Capture the cell that displays the provided text and extract its [x, y] central coordinate. 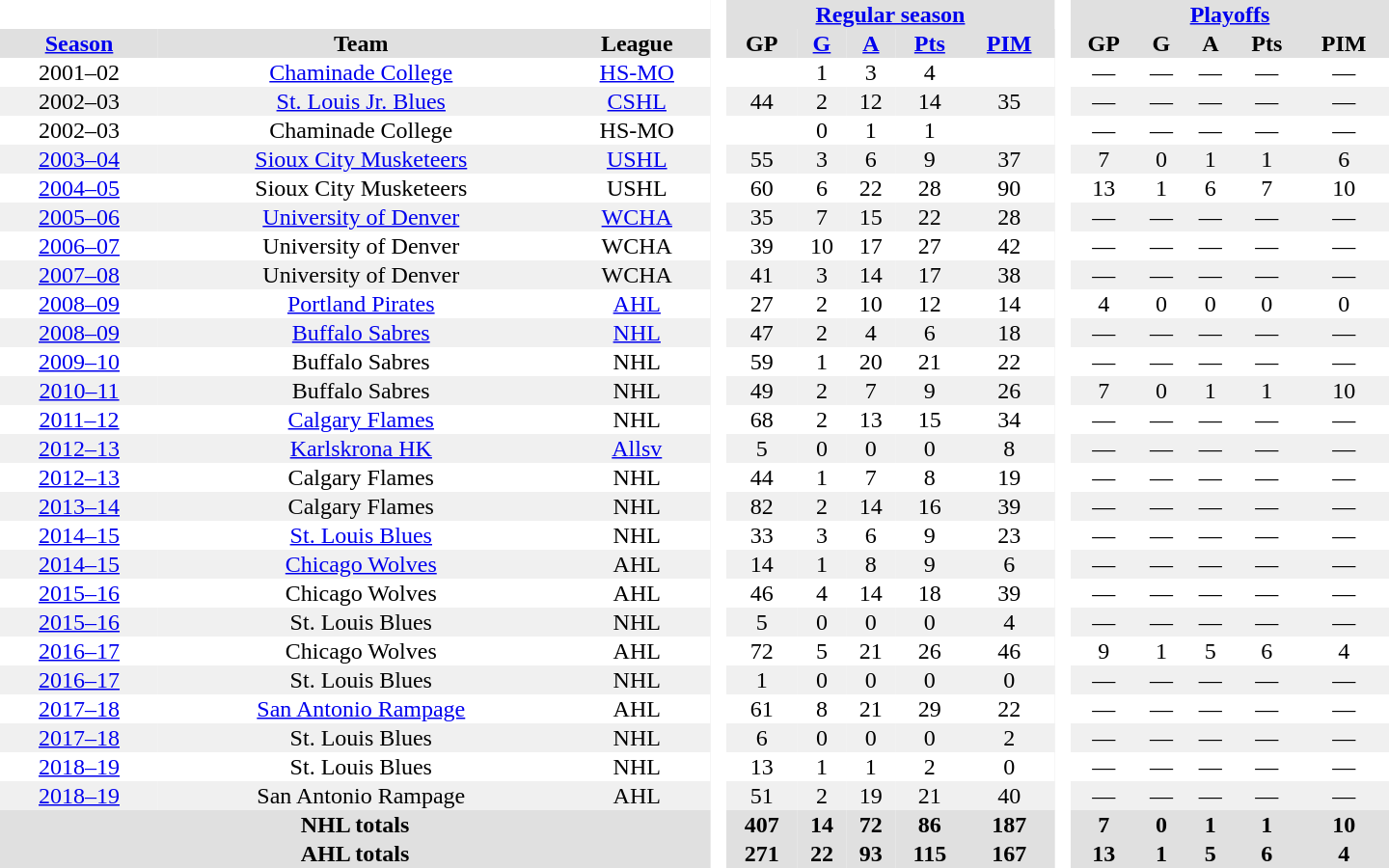
51 [762, 796]
2005–06 [79, 217]
Team [361, 43]
82 [762, 506]
90 [1009, 188]
Karlskrona HK [361, 448]
38 [1009, 275]
60 [762, 188]
St. Louis Jr. Blues [361, 101]
33 [762, 535]
115 [930, 854]
2013–14 [79, 506]
34 [1009, 420]
NHL totals [355, 825]
2004–05 [79, 188]
2003–04 [79, 159]
2010–11 [79, 391]
40 [1009, 796]
Season [79, 43]
167 [1009, 854]
Regular season [890, 14]
20 [870, 362]
CSHL [637, 101]
271 [762, 854]
59 [762, 362]
2007–08 [79, 275]
41 [762, 275]
AHL totals [355, 854]
49 [762, 391]
League [637, 43]
Allsv [637, 448]
2006–07 [79, 246]
37 [1009, 159]
2009–10 [79, 362]
93 [870, 854]
61 [762, 709]
47 [762, 333]
407 [762, 825]
23 [1009, 535]
86 [930, 825]
Playoffs [1230, 14]
42 [1009, 246]
16 [930, 506]
2011–12 [79, 420]
187 [1009, 825]
55 [762, 159]
2001–02 [79, 72]
68 [762, 420]
29 [930, 709]
Portland Pirates [361, 304]
